Locate the cell with the specified text and output its [x, y] center coordinate. 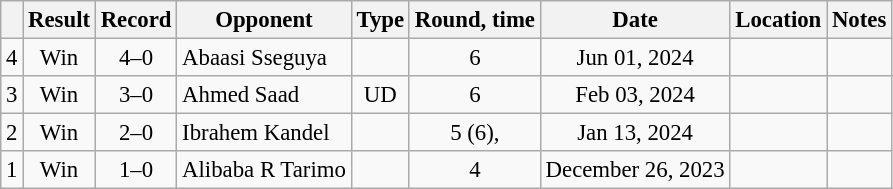
Abaasi Sseguya [264, 58]
Type [380, 20]
Opponent [264, 20]
3 [12, 95]
UD [380, 95]
2 [12, 133]
Ahmed Saad [264, 95]
Ibrahem Kandel [264, 133]
Date [635, 20]
December 26, 2023 [635, 170]
3–0 [136, 95]
Jan 13, 2024 [635, 133]
1–0 [136, 170]
Result [60, 20]
Record [136, 20]
Round, time [474, 20]
4–0 [136, 58]
2–0 [136, 133]
Feb 03, 2024 [635, 95]
Notes [860, 20]
5 (6), [474, 133]
Jun 01, 2024 [635, 58]
1 [12, 170]
Location [778, 20]
Alibaba R Tarimo [264, 170]
